Find where the given text appears and provide that cell's center as [x, y] coordinate. 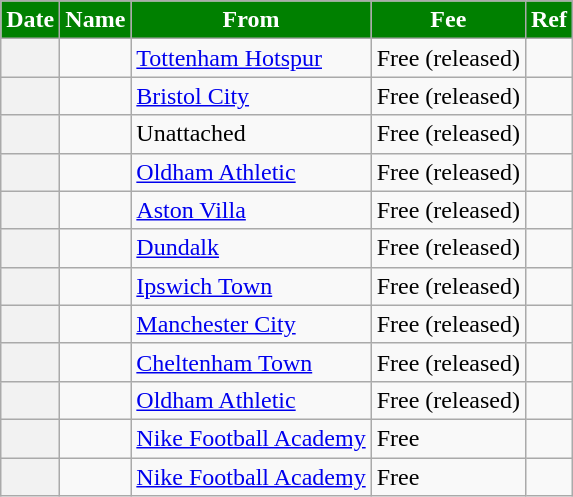
Unattached [251, 134]
Tottenham Hotspur [251, 58]
Fee [448, 20]
Dundalk [251, 248]
Aston Villa [251, 210]
Ipswich Town [251, 286]
Name [96, 20]
Bristol City [251, 96]
Manchester City [251, 324]
Date [30, 20]
Cheltenham Town [251, 362]
Ref [548, 20]
From [251, 20]
